Scan for the cell matching the given text and deliver its (x, y) coordinate at center. 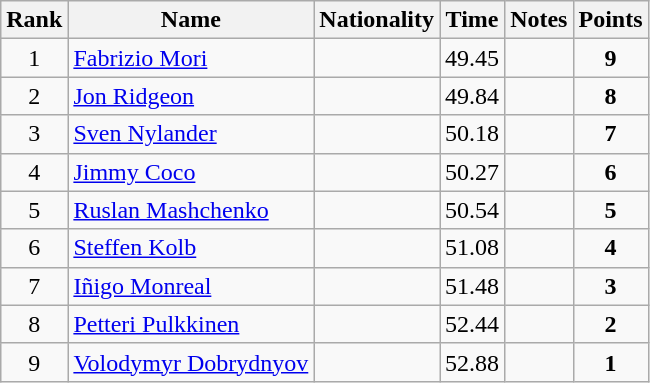
Petteri Pulkkinen (191, 324)
Points (610, 20)
Time (472, 20)
49.45 (472, 58)
Rank (34, 20)
Fabrizio Mori (191, 58)
50.27 (472, 172)
50.18 (472, 134)
50.54 (472, 210)
Jon Ridgeon (191, 96)
Volodymyr Dobrydnyov (191, 362)
52.88 (472, 362)
Name (191, 20)
Nationality (377, 20)
Iñigo Monreal (191, 286)
Sven Nylander (191, 134)
52.44 (472, 324)
Steffen Kolb (191, 248)
51.48 (472, 286)
Jimmy Coco (191, 172)
Notes (539, 20)
Ruslan Mashchenko (191, 210)
49.84 (472, 96)
51.08 (472, 248)
